Find where the given text appears and provide that cell's center as (X, Y) coordinate. 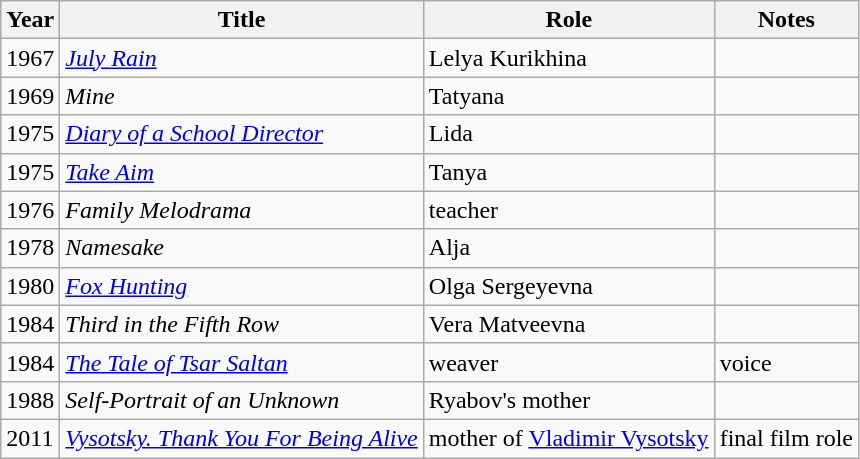
Mine (242, 96)
mother of Vladimir Vysotsky (568, 438)
Year (30, 20)
voice (786, 362)
The Tale of Tsar Saltan (242, 362)
1967 (30, 58)
Lida (568, 134)
weaver (568, 362)
1969 (30, 96)
Vysotsky. Thank You For Being Alive (242, 438)
1980 (30, 286)
Namesake (242, 248)
Fox Hunting (242, 286)
Notes (786, 20)
Lelya Kurikhina (568, 58)
Vera Matveevna (568, 324)
1988 (30, 400)
Third in the Fifth Row (242, 324)
Role (568, 20)
Title (242, 20)
teacher (568, 210)
Ryabov's mother (568, 400)
Olga Sergeyevna (568, 286)
Take Aim (242, 172)
Self-Portrait of an Unknown (242, 400)
Tanya (568, 172)
Alja (568, 248)
final film role (786, 438)
Family Melodrama (242, 210)
Diary of a School Director (242, 134)
1978 (30, 248)
1976 (30, 210)
Tatyana (568, 96)
2011 (30, 438)
July Rain (242, 58)
